For the text-containing cell, return its midpoint in [x, y] coordinate format. 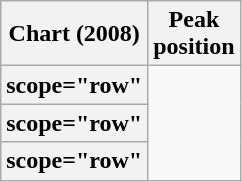
Chart (2008) [74, 34]
Peakposition [194, 34]
